Pinpoint the cell where the given text exists, returning its [X, Y] midpoint coordinate. 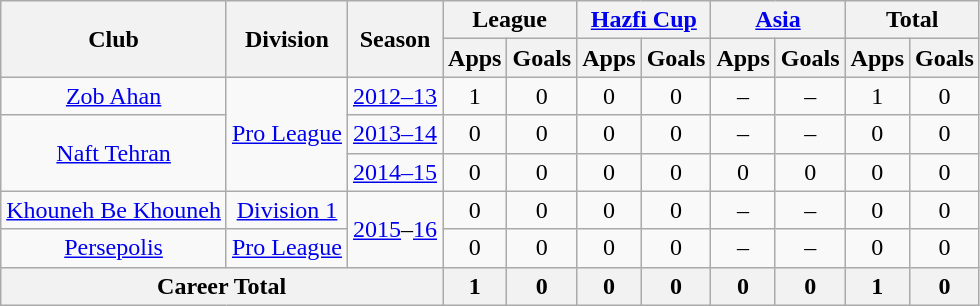
Khouneh Be Khouneh [114, 210]
Season [394, 39]
Career Total [222, 286]
Persepolis [114, 248]
Total [912, 20]
Division [286, 39]
2014–15 [394, 172]
Zob Ahan [114, 96]
Asia [778, 20]
Hazfi Cup [644, 20]
Division 1 [286, 210]
2015–16 [394, 229]
2012–13 [394, 96]
League [510, 20]
Club [114, 39]
Naft Tehran [114, 153]
2013–14 [394, 134]
